From the cell containing the given text, extract its center point as (x, y) coordinate. 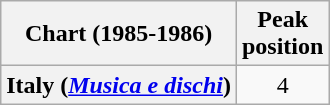
4 (282, 85)
Chart (1985-1986) (119, 34)
Peakposition (282, 34)
Italy (Musica e dischi) (119, 85)
